Find where the given text appears and provide that cell's center as [X, Y] coordinate. 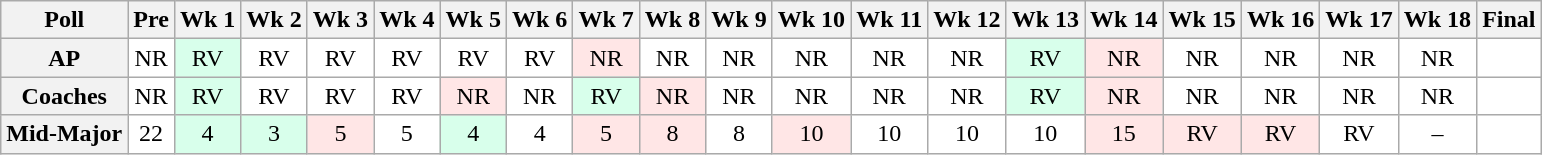
Wk 12 [967, 20]
Wk 11 [890, 20]
Wk 17 [1359, 20]
Wk 4 [407, 20]
Wk 6 [539, 20]
Wk 1 [207, 20]
Wk 5 [473, 20]
Wk 10 [811, 20]
Pre [152, 20]
Wk 15 [1202, 20]
AP [64, 58]
Poll [64, 20]
Wk 18 [1437, 20]
15 [1124, 134]
Wk 8 [672, 20]
Wk 3 [340, 20]
Wk 7 [606, 20]
Wk 2 [274, 20]
Wk 9 [739, 20]
Coaches [64, 96]
Mid-Major [64, 134]
Wk 13 [1045, 20]
3 [274, 134]
22 [152, 134]
Wk 16 [1280, 20]
Final [1509, 20]
Wk 14 [1124, 20]
– [1437, 134]
